Identify which cell holds the provided text, then report its [X, Y] central coordinate. 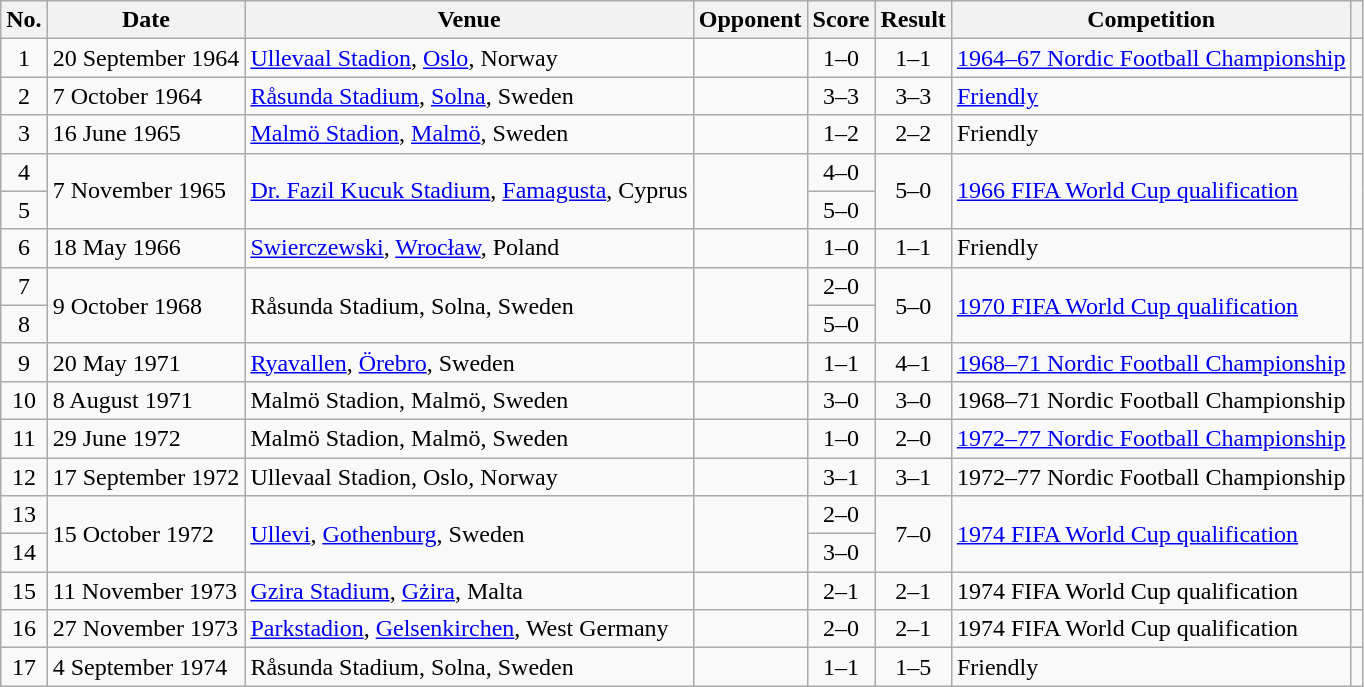
Result [913, 20]
13 [24, 515]
Gzira Stadium, Gżira, Malta [469, 591]
18 May 1966 [146, 248]
7 October 1964 [146, 96]
1964–67 Nordic Football Championship [1151, 58]
15 October 1972 [146, 534]
1–5 [913, 667]
17 [24, 667]
Dr. Fazil Kucuk Stadium, Famagusta, Cyprus [469, 191]
6 [24, 248]
16 June 1965 [146, 134]
Swierczewski, Wrocław, Poland [469, 248]
11 [24, 438]
4–0 [841, 172]
Ryavallen, Örebro, Sweden [469, 362]
1 [24, 58]
27 November 1973 [146, 629]
11 November 1973 [146, 591]
7–0 [913, 534]
Competition [1151, 20]
4 September 1974 [146, 667]
4–1 [913, 362]
7 [24, 286]
7 November 1965 [146, 191]
Date [146, 20]
No. [24, 20]
Ullevi, Gothenburg, Sweden [469, 534]
17 September 1972 [146, 477]
Parkstadion, Gelsenkirchen, West Germany [469, 629]
8 [24, 324]
10 [24, 400]
Opponent [750, 20]
9 [24, 362]
Score [841, 20]
20 May 1971 [146, 362]
14 [24, 553]
8 August 1971 [146, 400]
29 June 1972 [146, 438]
3 [24, 134]
20 September 1964 [146, 58]
2–2 [913, 134]
5 [24, 210]
1–2 [841, 134]
16 [24, 629]
4 [24, 172]
1970 FIFA World Cup qualification [1151, 305]
Venue [469, 20]
12 [24, 477]
9 October 1968 [146, 305]
15 [24, 591]
1966 FIFA World Cup qualification [1151, 191]
2 [24, 96]
